Find where the given text appears and provide that cell's center as (x, y) coordinate. 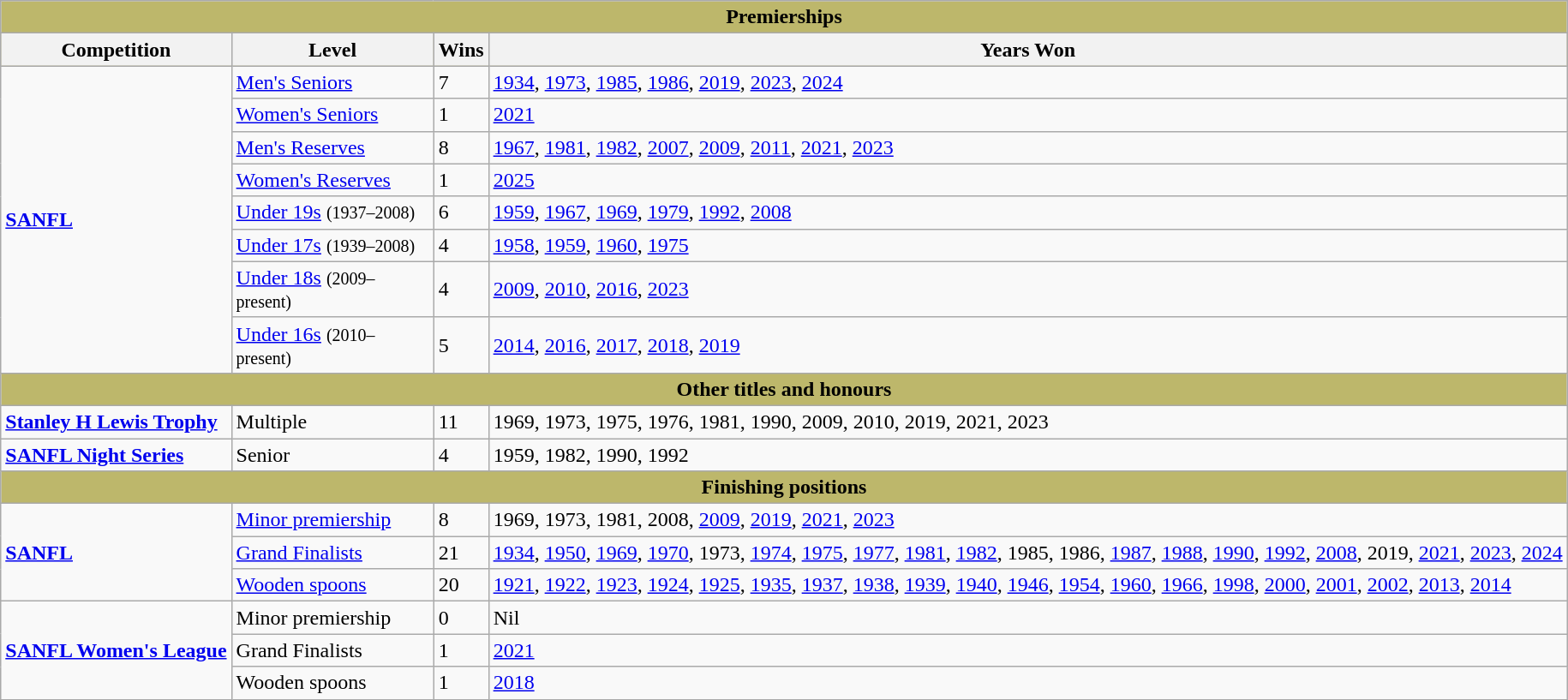
6 (461, 212)
Finishing positions (784, 488)
7 (461, 82)
1934, 1950, 1969, 1970, 1973, 1974, 1975, 1977, 1981, 1982, 1985, 1986, 1987, 1988, 1990, 1992, 2008, 2019, 2021, 2023, 2024 (1028, 553)
5 (461, 344)
1934, 1973, 1985, 1986, 2019, 2023, 2024 (1028, 82)
Other titles and honours (784, 389)
Stanley H Lewis Trophy (117, 422)
Under 16s (2010–present) (332, 344)
1959, 1982, 1990, 1992 (1028, 455)
Women's Seniors (332, 115)
Men's Reserves (332, 147)
SANFL Night Series (117, 455)
2014, 2016, 2017, 2018, 2019 (1028, 344)
Men's Seniors (332, 82)
1969, 1973, 1975, 1976, 1981, 1990, 2009, 2010, 2019, 2021, 2023 (1028, 422)
Multiple (332, 422)
1958, 1959, 1960, 1975 (1028, 245)
Under 19s (1937–2008) (332, 212)
Competition (117, 50)
2025 (1028, 180)
2009, 2010, 2016, 2023 (1028, 290)
1967, 1981, 1982, 2007, 2009, 2011, 2021, 2023 (1028, 147)
0 (461, 618)
1921, 1922, 1923, 1924, 1925, 1935, 1937, 1938, 1939, 1940, 1946, 1954, 1960, 1966, 1998, 2000, 2001, 2002, 2013, 2014 (1028, 585)
Level (332, 50)
1959, 1967, 1969, 1979, 1992, 2008 (1028, 212)
Premierships (784, 17)
Years Won (1028, 50)
2018 (1028, 683)
Under 17s (1939–2008) (332, 245)
Wins (461, 50)
SANFL Women's League (117, 650)
21 (461, 553)
Senior (332, 455)
Women's Reserves (332, 180)
1969, 1973, 1981, 2008, 2009, 2019, 2021, 2023 (1028, 520)
Nil (1028, 618)
11 (461, 422)
Under 18s (2009–present) (332, 290)
20 (461, 585)
